Return the [x, y] coordinate for the center point of the cell that contains the specified text.  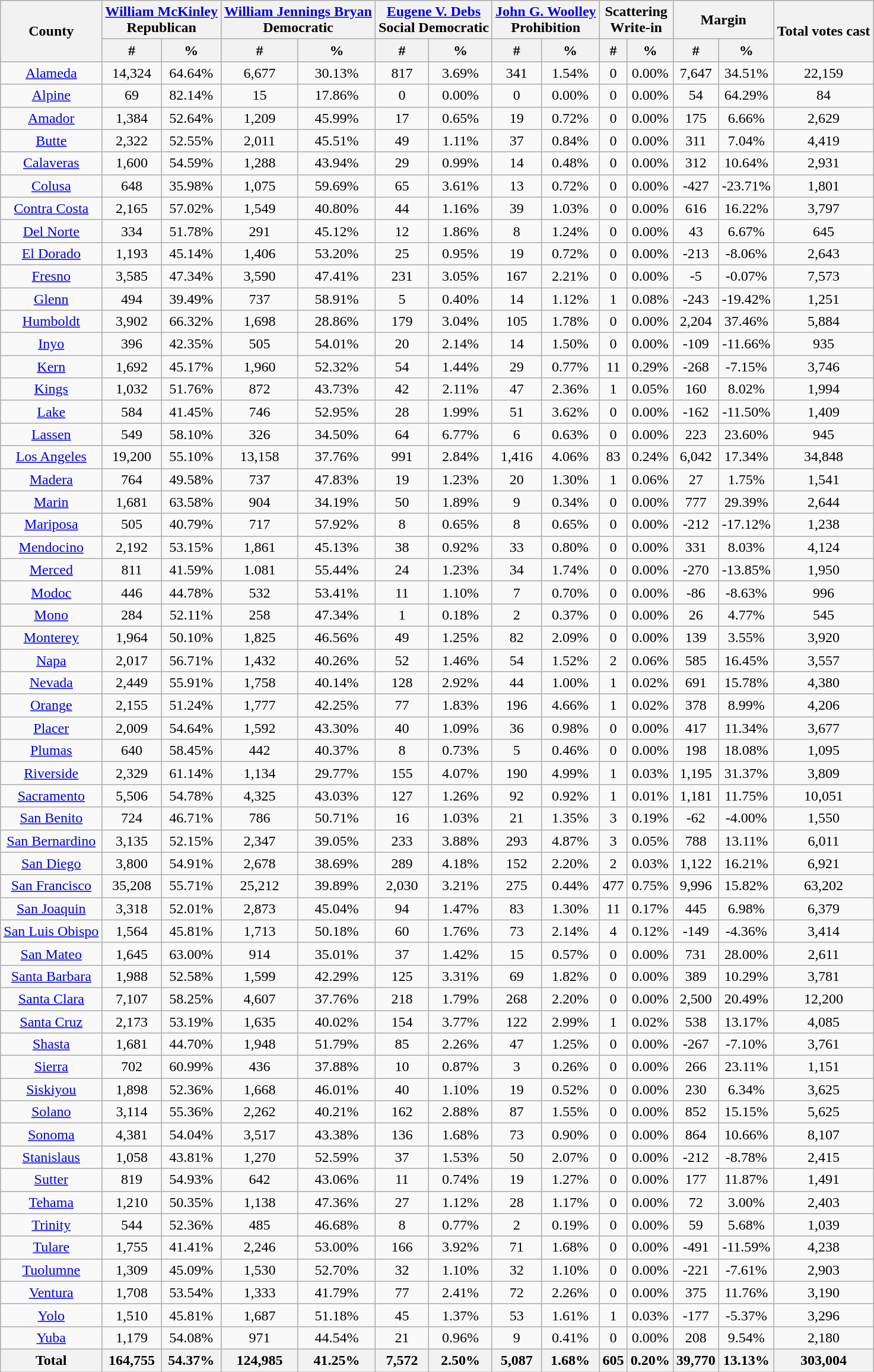
1,416 [516, 457]
Total votes cast [824, 31]
-491 [695, 1247]
50.18% [336, 931]
1.16% [460, 208]
46.68% [336, 1225]
640 [132, 751]
2,204 [695, 322]
0.73% [460, 751]
164,755 [132, 1360]
4.18% [460, 863]
33 [516, 547]
30.13% [336, 73]
231 [402, 276]
13,158 [259, 457]
3.04% [460, 322]
54.37% [191, 1360]
3.62% [570, 412]
7,573 [824, 276]
175 [695, 118]
2,246 [259, 1247]
56.71% [191, 660]
37.88% [336, 1067]
3,135 [132, 841]
7,647 [695, 73]
63.00% [191, 954]
39,770 [695, 1360]
136 [402, 1135]
19,200 [132, 457]
54.64% [191, 728]
864 [695, 1135]
124,985 [259, 1360]
45.17% [191, 367]
179 [402, 322]
446 [132, 592]
San Joaquin [51, 909]
258 [259, 615]
3.05% [460, 276]
10 [402, 1067]
3,114 [132, 1112]
Napa [51, 660]
36 [516, 728]
46.01% [336, 1090]
190 [516, 773]
13.13% [746, 1360]
Orange [51, 706]
0.96% [460, 1338]
25,212 [259, 886]
3,590 [259, 276]
11.75% [746, 796]
396 [132, 344]
389 [695, 976]
8.02% [746, 389]
14,324 [132, 73]
1,409 [824, 412]
50.10% [191, 637]
58.10% [191, 434]
0.63% [570, 434]
-5.37% [746, 1315]
1.26% [460, 796]
-4.00% [746, 818]
3.92% [460, 1247]
0.34% [570, 502]
11.87% [746, 1180]
46.56% [336, 637]
54.04% [191, 1135]
16.22% [746, 208]
10.64% [746, 163]
1.44% [460, 367]
1,179 [132, 1338]
3,296 [824, 1315]
35.01% [336, 954]
1.89% [460, 502]
9,996 [695, 886]
0.95% [460, 253]
85 [402, 1044]
38.69% [336, 863]
125 [402, 976]
8.99% [746, 706]
Madera [51, 479]
4.77% [746, 615]
1,758 [259, 683]
34.51% [746, 73]
1.09% [460, 728]
63,202 [824, 886]
92 [516, 796]
0.87% [460, 1067]
8.03% [746, 547]
6,379 [824, 909]
2,500 [695, 999]
58.45% [191, 751]
2,262 [259, 1112]
Los Angeles [51, 457]
10,051 [824, 796]
2,347 [259, 841]
1,384 [132, 118]
Amador [51, 118]
42.29% [336, 976]
2.99% [570, 1021]
0.75% [650, 886]
Kings [51, 389]
Plumas [51, 751]
52.59% [336, 1157]
291 [259, 231]
-4.36% [746, 931]
Eugene V. DebsSocial Democratic [433, 20]
2.07% [570, 1157]
63.58% [191, 502]
1,948 [259, 1044]
2,449 [132, 683]
43.81% [191, 1157]
17.34% [746, 457]
3,625 [824, 1090]
51 [516, 412]
53.20% [336, 253]
43.03% [336, 796]
44.78% [191, 592]
Inyo [51, 344]
3,190 [824, 1292]
57.02% [191, 208]
1.46% [460, 660]
52.64% [191, 118]
55.91% [191, 683]
1,541 [824, 479]
-11.50% [746, 412]
724 [132, 818]
40.79% [191, 525]
2,678 [259, 863]
William McKinleyRepublican [161, 20]
311 [695, 141]
42.25% [336, 706]
4,124 [824, 547]
Sonoma [51, 1135]
Tuolumne [51, 1270]
Modoc [51, 592]
5,506 [132, 796]
52.32% [336, 367]
-149 [695, 931]
233 [402, 841]
230 [695, 1090]
94 [402, 909]
53.41% [336, 592]
34.50% [336, 434]
2.84% [460, 457]
50.71% [336, 818]
-23.71% [746, 186]
45 [402, 1315]
23.60% [746, 434]
538 [695, 1021]
Trinity [51, 1225]
42 [402, 389]
4.99% [570, 773]
0.80% [570, 547]
788 [695, 841]
1,209 [259, 118]
Del Norte [51, 231]
59.69% [336, 186]
2,329 [132, 773]
El Dorado [51, 253]
872 [259, 389]
4,325 [259, 796]
0.46% [570, 751]
1,801 [824, 186]
County [51, 31]
45.51% [336, 141]
Stanislaus [51, 1157]
-8.06% [746, 253]
55.44% [336, 570]
Sutter [51, 1180]
1,599 [259, 976]
284 [132, 615]
10.66% [746, 1135]
1,058 [132, 1157]
223 [695, 434]
28.00% [746, 954]
4,085 [824, 1021]
53.54% [191, 1292]
584 [132, 412]
87 [516, 1112]
6.66% [746, 118]
3,414 [824, 931]
3,585 [132, 276]
2,644 [824, 502]
1.78% [570, 322]
5,884 [824, 322]
764 [132, 479]
0.99% [460, 163]
2,903 [824, 1270]
1,898 [132, 1090]
2,629 [824, 118]
1.86% [460, 231]
San Bernardino [51, 841]
1,755 [132, 1247]
40.26% [336, 660]
San Diego [51, 863]
1.99% [460, 412]
54.93% [191, 1180]
54.59% [191, 163]
66.32% [191, 322]
378 [695, 706]
6.67% [746, 231]
Monterey [51, 637]
3,557 [824, 660]
25 [402, 253]
Kern [51, 367]
Santa Cruz [51, 1021]
1.79% [460, 999]
-162 [695, 412]
17 [402, 118]
9.54% [746, 1338]
1,406 [259, 253]
545 [824, 615]
64.29% [746, 96]
549 [132, 434]
23.11% [746, 1067]
6,677 [259, 73]
1.47% [460, 909]
58.91% [336, 298]
55.10% [191, 457]
Contra Costa [51, 208]
0.01% [650, 796]
0.74% [460, 1180]
648 [132, 186]
52 [402, 660]
50.35% [191, 1202]
1,309 [132, 1270]
127 [402, 796]
2.36% [570, 389]
-213 [695, 253]
-8.78% [746, 1157]
2,403 [824, 1202]
41.79% [336, 1292]
Mono [51, 615]
4,419 [824, 141]
10.29% [746, 976]
43 [695, 231]
47.41% [336, 276]
341 [516, 73]
Marin [51, 502]
-177 [695, 1315]
1,645 [132, 954]
11.76% [746, 1292]
0.57% [570, 954]
436 [259, 1067]
53.19% [191, 1021]
2,180 [824, 1338]
3,517 [259, 1135]
16.21% [746, 863]
2.11% [460, 389]
41.45% [191, 412]
0.26% [570, 1067]
4,381 [132, 1135]
35,208 [132, 886]
105 [516, 322]
139 [695, 637]
935 [824, 344]
0.29% [650, 367]
4,380 [824, 683]
Colusa [51, 186]
-221 [695, 1270]
2,611 [824, 954]
Butte [51, 141]
41.59% [191, 570]
162 [402, 1112]
0.84% [570, 141]
196 [516, 706]
1,288 [259, 163]
544 [132, 1225]
3,761 [824, 1044]
44.54% [336, 1338]
819 [132, 1180]
1,075 [259, 186]
1.35% [570, 818]
52.58% [191, 976]
47.36% [336, 1202]
3.69% [460, 73]
57.92% [336, 525]
51.78% [191, 231]
155 [402, 773]
40.21% [336, 1112]
702 [132, 1067]
445 [695, 909]
4.66% [570, 706]
0.24% [650, 457]
2,017 [132, 660]
2,643 [824, 253]
4,607 [259, 999]
442 [259, 751]
47.83% [336, 479]
Alameda [51, 73]
4.06% [570, 457]
San Mateo [51, 954]
3,809 [824, 773]
128 [402, 683]
746 [259, 412]
Mendocino [51, 547]
777 [695, 502]
717 [259, 525]
22,159 [824, 73]
52.15% [191, 841]
1,713 [259, 931]
Yolo [51, 1315]
485 [259, 1225]
991 [402, 457]
55.36% [191, 1112]
160 [695, 389]
1,138 [259, 1202]
1,600 [132, 163]
54.78% [191, 796]
12 [402, 231]
1.27% [570, 1180]
945 [824, 434]
3.55% [746, 637]
0.52% [570, 1090]
1.00% [570, 683]
1,825 [259, 637]
1,181 [695, 796]
84 [824, 96]
1.61% [570, 1315]
Riverside [51, 773]
904 [259, 502]
52.11% [191, 615]
166 [402, 1247]
154 [402, 1021]
642 [259, 1180]
3.00% [746, 1202]
1.54% [570, 73]
334 [132, 231]
40.14% [336, 683]
2.88% [460, 1112]
41.25% [336, 1360]
0.98% [570, 728]
44.70% [191, 1044]
Solano [51, 1112]
1,777 [259, 706]
Placer [51, 728]
71 [516, 1247]
1.74% [570, 570]
61.14% [191, 773]
1,635 [259, 1021]
0.40% [460, 298]
914 [259, 954]
3,746 [824, 367]
532 [259, 592]
0.20% [650, 1360]
43.73% [336, 389]
417 [695, 728]
2,155 [132, 706]
24 [402, 570]
58.25% [191, 999]
52.55% [191, 141]
-7.15% [746, 367]
43.06% [336, 1180]
6,042 [695, 457]
817 [402, 73]
3,920 [824, 637]
0.90% [570, 1135]
3,318 [132, 909]
177 [695, 1180]
53.15% [191, 547]
198 [695, 751]
1,994 [824, 389]
1,432 [259, 660]
1,960 [259, 367]
8,107 [824, 1135]
-11.66% [746, 344]
4,238 [824, 1247]
1.24% [570, 231]
1.50% [570, 344]
52.95% [336, 412]
1,530 [259, 1270]
1.76% [460, 931]
59 [695, 1225]
5,087 [516, 1360]
64 [402, 434]
0.44% [570, 886]
289 [402, 863]
29.39% [746, 502]
2.92% [460, 683]
2,173 [132, 1021]
-11.59% [746, 1247]
996 [824, 592]
2.50% [460, 1360]
585 [695, 660]
82.14% [191, 96]
1,549 [259, 208]
40.80% [336, 208]
Merced [51, 570]
1.75% [746, 479]
477 [614, 886]
Tulare [51, 1247]
303,004 [824, 1360]
-0.07% [746, 276]
39.05% [336, 841]
Calaveras [51, 163]
17.86% [336, 96]
4.87% [570, 841]
4.07% [460, 773]
1,698 [259, 322]
1,692 [132, 367]
6.77% [460, 434]
691 [695, 683]
0.18% [460, 615]
Santa Clara [51, 999]
1.11% [460, 141]
218 [402, 999]
1,861 [259, 547]
5,625 [824, 1112]
Siskiyou [51, 1090]
971 [259, 1338]
San Luis Obispo [51, 931]
35.98% [191, 186]
3,902 [132, 322]
2,165 [132, 208]
0.70% [570, 592]
266 [695, 1067]
31.37% [746, 773]
43.38% [336, 1135]
13 [516, 186]
6.34% [746, 1090]
51.79% [336, 1044]
46.71% [191, 818]
45.12% [336, 231]
1,964 [132, 637]
811 [132, 570]
William Jennings BryanDemocratic [298, 20]
-19.42% [746, 298]
1,491 [824, 1180]
42.35% [191, 344]
-86 [695, 592]
13.17% [746, 1021]
208 [695, 1338]
-109 [695, 344]
60.99% [191, 1067]
-268 [695, 367]
2.09% [570, 637]
Glenn [51, 298]
786 [259, 818]
1.42% [460, 954]
1,151 [824, 1067]
3.31% [460, 976]
15.82% [746, 886]
1,134 [259, 773]
16 [402, 818]
52.70% [336, 1270]
53.00% [336, 1247]
3,677 [824, 728]
51.18% [336, 1315]
64.64% [191, 73]
51.76% [191, 389]
1.081 [259, 570]
Total [51, 1360]
7,107 [132, 999]
45.09% [191, 1270]
37.46% [746, 322]
1,251 [824, 298]
7 [516, 592]
1,564 [132, 931]
2.41% [460, 1292]
Lake [51, 412]
4 [614, 931]
45.99% [336, 118]
26 [695, 615]
39.89% [336, 886]
152 [516, 863]
122 [516, 1021]
Yuba [51, 1338]
2,030 [402, 886]
Santa Barbara [51, 976]
54.01% [336, 344]
Humboldt [51, 322]
60 [402, 931]
12,200 [824, 999]
1,510 [132, 1315]
45.13% [336, 547]
731 [695, 954]
-7.10% [746, 1044]
3.88% [460, 841]
1.37% [460, 1315]
34.19% [336, 502]
1,039 [824, 1225]
1.83% [460, 706]
11.34% [746, 728]
7.04% [746, 141]
1,550 [824, 818]
1,687 [259, 1315]
1,333 [259, 1292]
Tehama [51, 1202]
43.94% [336, 163]
167 [516, 276]
3.21% [460, 886]
54.91% [191, 863]
82 [516, 637]
54.08% [191, 1338]
6,921 [824, 863]
39.49% [191, 298]
49.58% [191, 479]
45.14% [191, 253]
Ventura [51, 1292]
852 [695, 1112]
1,032 [132, 389]
34,848 [824, 457]
-8.63% [746, 592]
1,592 [259, 728]
1,195 [695, 773]
San Francisco [51, 886]
-62 [695, 818]
2,931 [824, 163]
3,800 [132, 863]
1,122 [695, 863]
331 [695, 547]
38 [402, 547]
3,797 [824, 208]
293 [516, 841]
1,270 [259, 1157]
55.71% [191, 886]
375 [695, 1292]
15.15% [746, 1112]
34 [516, 570]
1.82% [570, 976]
-270 [695, 570]
-267 [695, 1044]
1,238 [824, 525]
1,210 [132, 1202]
29.77% [336, 773]
-427 [695, 186]
39 [516, 208]
Sierra [51, 1067]
6.98% [746, 909]
John G. WoolleyProhibition [546, 20]
-7.61% [746, 1270]
3.61% [460, 186]
Nevada [51, 683]
1.53% [460, 1157]
0.48% [570, 163]
1,095 [824, 751]
645 [824, 231]
Lassen [51, 434]
45.04% [336, 909]
1,668 [259, 1090]
Shasta [51, 1044]
2,009 [132, 728]
1.52% [570, 660]
ScatteringWrite-in [636, 20]
2,192 [132, 547]
40.37% [336, 751]
1,988 [132, 976]
6,011 [824, 841]
-5 [695, 276]
2,011 [259, 141]
0.08% [650, 298]
312 [695, 163]
268 [516, 999]
605 [614, 1360]
Alpine [51, 96]
-13.85% [746, 570]
-243 [695, 298]
Margin [723, 20]
65 [402, 186]
18.08% [746, 751]
275 [516, 886]
7,572 [402, 1360]
616 [695, 208]
2.21% [570, 276]
41.41% [191, 1247]
53 [516, 1315]
Mariposa [51, 525]
43.30% [336, 728]
0.41% [570, 1338]
1.17% [570, 1202]
28.86% [336, 322]
-17.12% [746, 525]
1.55% [570, 1112]
13.11% [746, 841]
494 [132, 298]
6 [516, 434]
3.77% [460, 1021]
Fresno [51, 276]
51.24% [191, 706]
16.45% [746, 660]
5.68% [746, 1225]
1,708 [132, 1292]
1,950 [824, 570]
2,322 [132, 141]
20.49% [746, 999]
40.02% [336, 1021]
0.12% [650, 931]
San Benito [51, 818]
0.37% [570, 615]
0.17% [650, 909]
2,415 [824, 1157]
15.78% [746, 683]
2,873 [259, 909]
3,781 [824, 976]
52.01% [191, 909]
1,193 [132, 253]
326 [259, 434]
Sacramento [51, 796]
4,206 [824, 706]
